Detect which cell encompasses the target text, then output its [x, y] center coordinate. 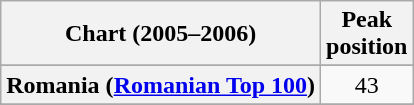
43 [367, 85]
Chart (2005–2006) [161, 34]
Peakposition [367, 34]
Romania (Romanian Top 100) [161, 85]
